From the cell containing the given text, extract its center point as (X, Y) coordinate. 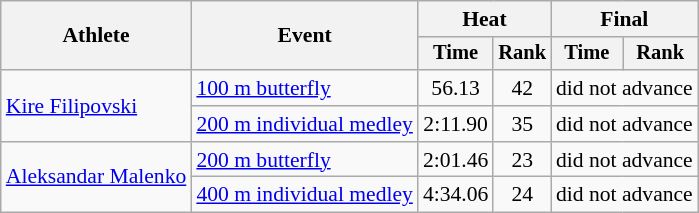
23 (522, 160)
200 m butterfly (304, 160)
24 (522, 195)
35 (522, 124)
Aleksandar Malenko (96, 178)
Athlete (96, 36)
200 m individual medley (304, 124)
Final (624, 19)
2:11.90 (456, 124)
2:01.46 (456, 160)
400 m individual medley (304, 195)
Heat (484, 19)
4:34.06 (456, 195)
Kire Filipovski (96, 106)
42 (522, 88)
100 m butterfly (304, 88)
Event (304, 36)
56.13 (456, 88)
